Return the [X, Y] coordinate for the center point of the cell that contains the specified text.  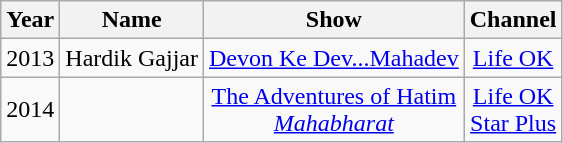
Channel [513, 20]
Name [132, 20]
Life OK [513, 58]
Show [334, 20]
Devon Ke Dev...Mahadev [334, 58]
Life OK Star Plus [513, 110]
Hardik Gajjar [132, 58]
2013 [30, 58]
2014 [30, 110]
Year [30, 20]
The Adventures of Hatim Mahabharat [334, 110]
